Pinpoint the cell where the given text exists, returning its [x, y] midpoint coordinate. 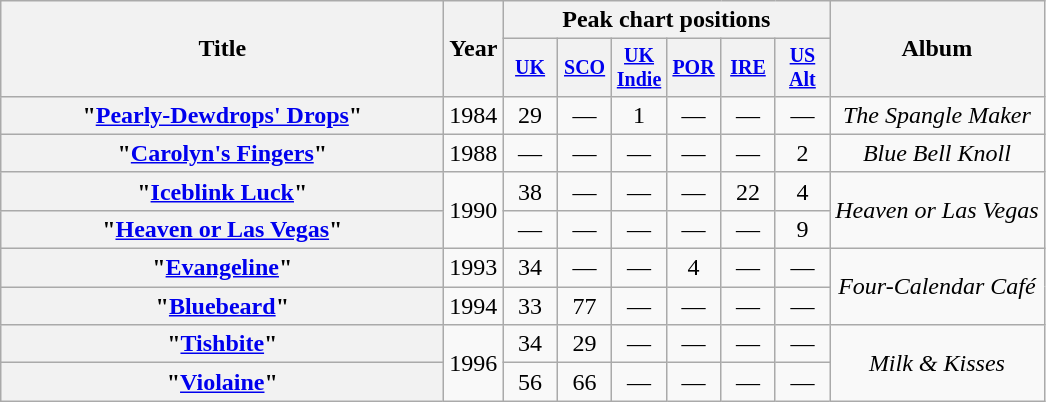
UK [530, 68]
US Alt [802, 68]
66 [584, 382]
SCO [584, 68]
"Tishbite" [222, 344]
Blue Bell Knoll [937, 153]
38 [530, 191]
2 [802, 153]
The Spangle Maker [937, 115]
"Violaine" [222, 382]
1988 [474, 153]
Milk & Kisses [937, 363]
33 [530, 306]
1993 [474, 268]
"Heaven or Las Vegas" [222, 229]
Four-Calendar Café [937, 287]
1994 [474, 306]
Album [937, 49]
"Evangeline" [222, 268]
Year [474, 49]
1 [639, 115]
1990 [474, 210]
"Iceblink Luck" [222, 191]
POR [693, 68]
56 [530, 382]
1984 [474, 115]
"Carolyn's Fingers" [222, 153]
Title [222, 49]
Peak chart positions [666, 20]
9 [802, 229]
UK Indie [639, 68]
1996 [474, 363]
Heaven or Las Vegas [937, 210]
"Pearly-Dewdrops' Drops" [222, 115]
IRE [748, 68]
"Bluebeard" [222, 306]
22 [748, 191]
77 [584, 306]
